Output the [X, Y] coordinate of the center of the cell containing the given text.  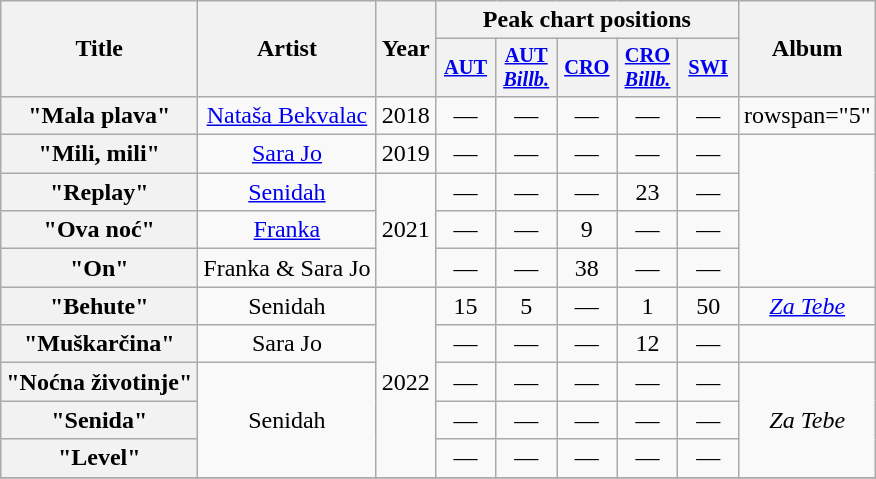
rowspan="5" [807, 115]
Franka [287, 230]
"On" [100, 268]
23 [648, 192]
"Mala plava" [100, 115]
12 [648, 344]
50 [708, 306]
2022 [406, 382]
AUT [466, 68]
Nataša Bekvalac [287, 115]
Franka & Sara Jo [287, 268]
"Mili, mili" [100, 154]
Title [100, 49]
Peak chart positions [586, 20]
"Senida" [100, 420]
SWI [708, 68]
2021 [406, 230]
38 [586, 268]
9 [586, 230]
"Level" [100, 458]
"Noćna životinje" [100, 382]
Artist [287, 49]
5 [526, 306]
CROBillb. [648, 68]
CRO [586, 68]
"Ova noć" [100, 230]
AUTBillb. [526, 68]
15 [466, 306]
2019 [406, 154]
Album [807, 49]
1 [648, 306]
"Muškarčina" [100, 344]
2018 [406, 115]
"Behute" [100, 306]
Year [406, 49]
"Replay" [100, 192]
